Search for the cell housing the specified text and yield its [x, y] center coordinate. 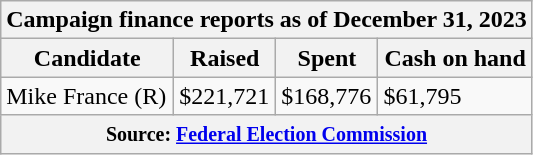
Campaign finance reports as of December 31, 2023 [266, 20]
$61,795 [455, 96]
$168,776 [327, 96]
$221,721 [225, 96]
Source: Federal Election Commission [266, 134]
Mike France (R) [88, 96]
Cash on hand [455, 58]
Spent [327, 58]
Raised [225, 58]
Candidate [88, 58]
